Scan for the cell matching the given text and deliver its (X, Y) coordinate at center. 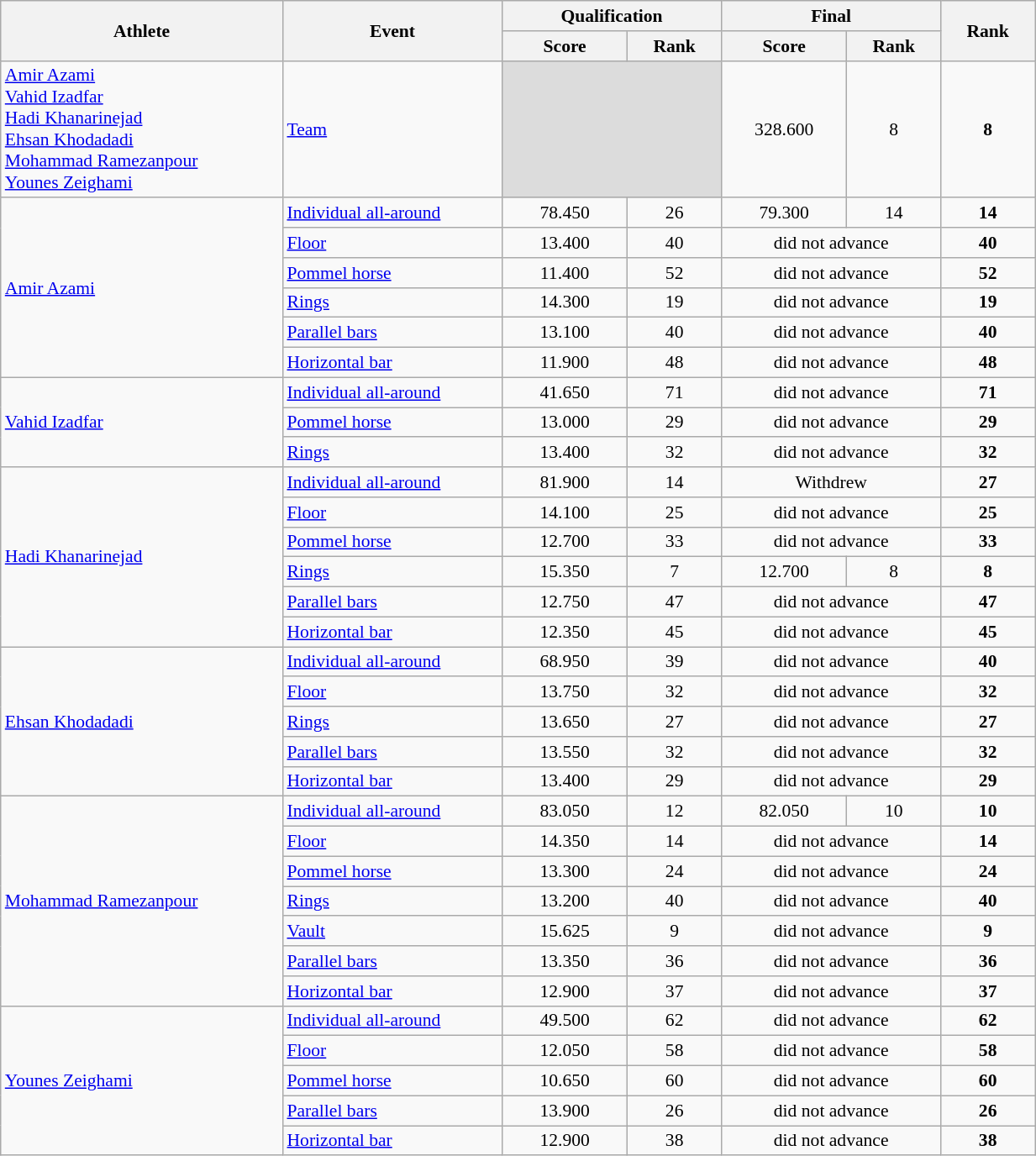
12.750 (565, 602)
Amir AzamiVahid IzadfarHadi KhanarinejadEhsan KhodadadiMohammad RamezanpourYounes Zeighami (142, 129)
82.050 (785, 812)
328.600 (785, 129)
13.100 (565, 333)
Amir Azami (142, 288)
15.350 (565, 572)
Qualification (612, 16)
13.000 (565, 423)
Ehsan Khodadadi (142, 722)
Vahid Izadfar (142, 422)
13.900 (565, 1111)
7 (675, 572)
Team (392, 129)
11.900 (565, 363)
14.350 (565, 842)
14.100 (565, 512)
83.050 (565, 812)
13.650 (565, 722)
Hadi Khanarinejad (142, 557)
13.750 (565, 692)
39 (675, 662)
15.625 (565, 932)
Younes Zeighami (142, 1080)
49.500 (565, 1021)
Withdrew (832, 482)
68.950 (565, 662)
Event (392, 30)
78.450 (565, 213)
11.400 (565, 273)
13.300 (565, 871)
14.300 (565, 302)
13.350 (565, 961)
41.650 (565, 392)
13.550 (565, 752)
Athlete (142, 30)
12.050 (565, 1051)
10.650 (565, 1081)
12 (675, 812)
79.300 (785, 213)
81.900 (565, 482)
12.350 (565, 632)
13.200 (565, 901)
Final (832, 16)
Vault (392, 932)
Mohammad Ramezanpour (142, 901)
